Search for the cell housing the specified text and yield its [X, Y] center coordinate. 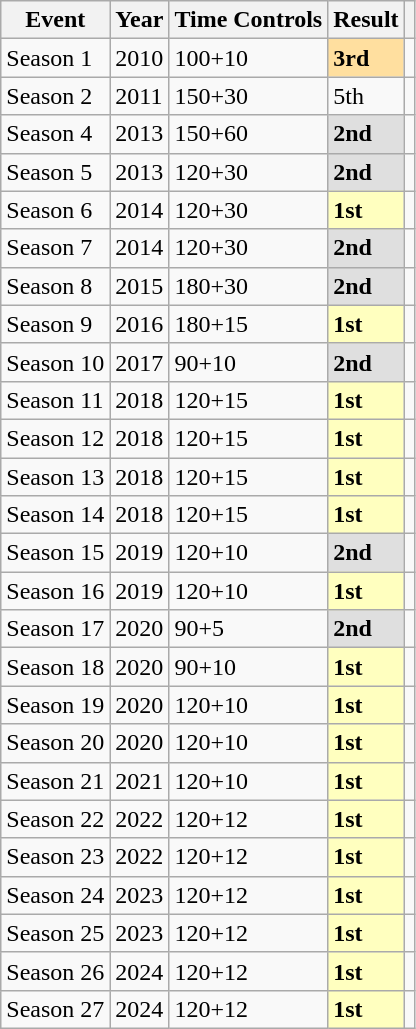
Season 16 [56, 591]
Season 11 [56, 400]
90+5 [248, 629]
Season 10 [56, 362]
Year [140, 20]
Season 17 [56, 629]
Season 14 [56, 515]
Season 8 [56, 286]
Event [56, 20]
150+30 [248, 96]
2016 [140, 324]
180+15 [248, 324]
2021 [140, 781]
Season 24 [56, 895]
Season 23 [56, 857]
2011 [140, 96]
Season 19 [56, 705]
Season 27 [56, 1009]
Season 26 [56, 971]
Season 22 [56, 819]
Season 12 [56, 438]
Result [366, 20]
Season 4 [56, 134]
Season 20 [56, 743]
2010 [140, 58]
Season 2 [56, 96]
150+60 [248, 134]
2015 [140, 286]
Season 21 [56, 781]
3rd [366, 58]
Season 6 [56, 210]
2017 [140, 362]
Time Controls [248, 20]
Season 1 [56, 58]
5th [366, 96]
Season 15 [56, 553]
180+30 [248, 286]
Season 13 [56, 477]
Season 9 [56, 324]
Season 18 [56, 667]
Season 25 [56, 933]
Season 5 [56, 172]
100+10 [248, 58]
Season 7 [56, 248]
